Search for the cell housing the specified text and yield its [x, y] center coordinate. 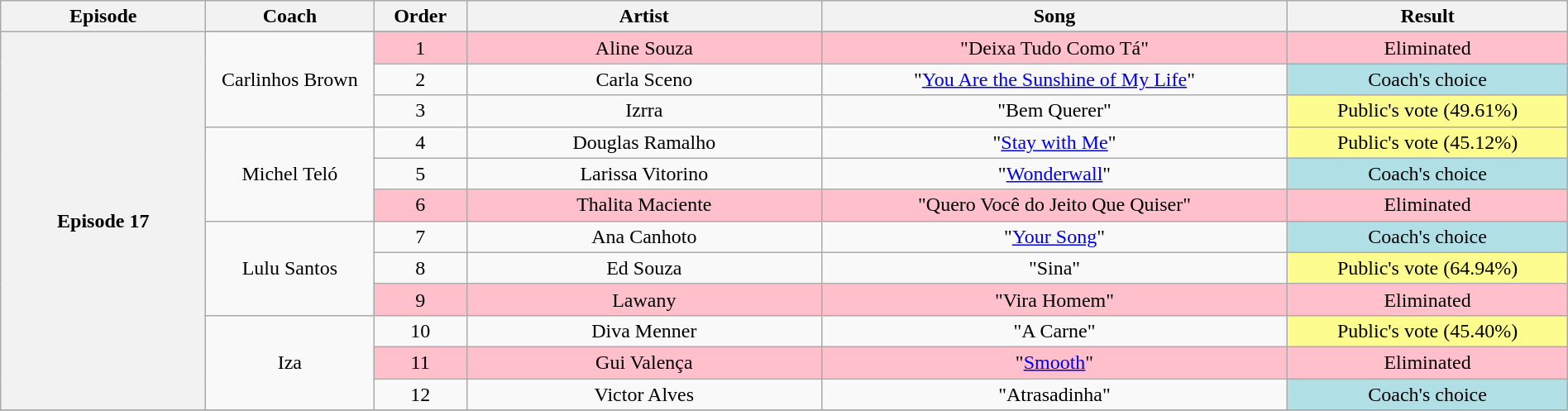
9 [420, 299]
Episode [103, 17]
10 [420, 331]
12 [420, 394]
Victor Alves [645, 394]
Public's vote (49.61%) [1427, 111]
"Stay with Me" [1054, 142]
"Bem Querer" [1054, 111]
Public's vote (64.94%) [1427, 268]
8 [420, 268]
Public's vote (45.40%) [1427, 331]
Ed Souza [645, 268]
"Smooth" [1054, 362]
Ana Canhoto [645, 237]
"Quero Você do Jeito Que Quiser" [1054, 205]
Aline Souza [645, 48]
Song [1054, 17]
"Atrasadinha" [1054, 394]
6 [420, 205]
Diva Menner [645, 331]
3 [420, 111]
11 [420, 362]
Lulu Santos [289, 268]
Thalita Maciente [645, 205]
1 [420, 48]
Michel Teló [289, 174]
Result [1427, 17]
Episode 17 [103, 222]
Iza [289, 362]
"Vira Homem" [1054, 299]
Public's vote (45.12%) [1427, 142]
Izrra [645, 111]
"Sina" [1054, 268]
"Wonderwall" [1054, 174]
Order [420, 17]
Gui Valença [645, 362]
"A Carne" [1054, 331]
"Your Song" [1054, 237]
4 [420, 142]
7 [420, 237]
"You Are the Sunshine of My Life" [1054, 79]
2 [420, 79]
Larissa Vitorino [645, 174]
Coach [289, 17]
Douglas Ramalho [645, 142]
"Deixa Tudo Como Tá" [1054, 48]
Carlinhos Brown [289, 79]
5 [420, 174]
Carla Sceno [645, 79]
Artist [645, 17]
Lawany [645, 299]
